Return the (x, y) coordinate for the center point of the cell that contains the specified text.  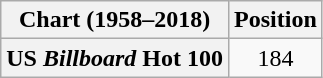
US Billboard Hot 100 (115, 58)
Position (276, 20)
Chart (1958–2018) (115, 20)
184 (276, 58)
